Detect which cell encompasses the target text, then output its [X, Y] center coordinate. 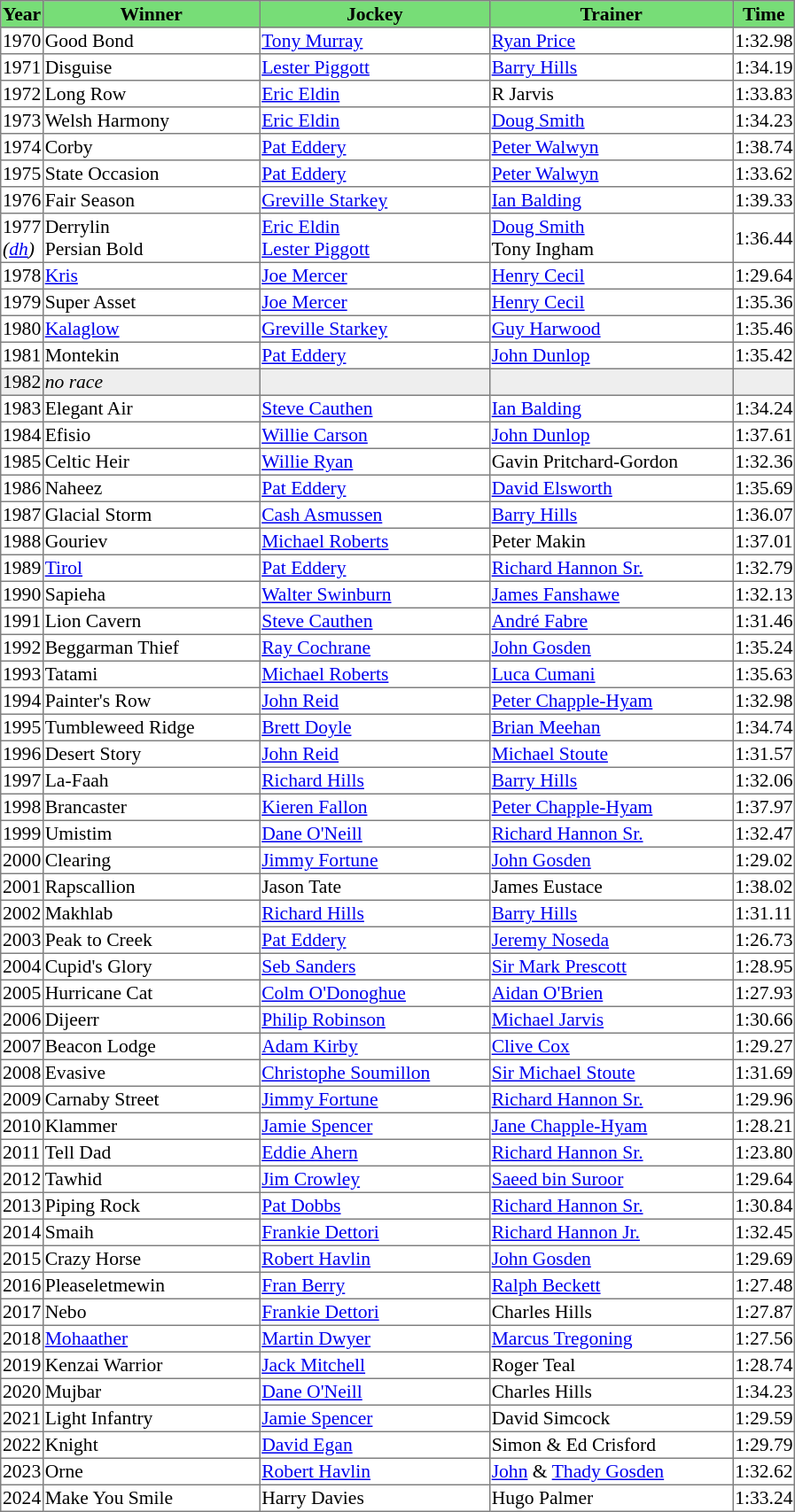
Kieren Fallon [375, 807]
1985 [22, 461]
Brett Doyle [375, 727]
Rapscallion [151, 887]
Carnaby Street [151, 1099]
1973 [22, 120]
1:32.36 [764, 461]
Jack Mitchell [375, 1365]
2007 [22, 1046]
Tawhid [151, 1179]
2001 [22, 887]
Guy Harwood [611, 329]
1991 [22, 621]
Evasive [151, 1073]
2009 [22, 1099]
Aidan O'Brien [611, 993]
1:32.06 [764, 780]
1:35.69 [764, 488]
1:30.66 [764, 1020]
Mujbar [151, 1392]
1:32.47 [764, 834]
1:31.69 [764, 1073]
André Fabre [611, 621]
1980 [22, 329]
Fran Berry [375, 1285]
James Eustace [611, 887]
1995 [22, 727]
Ralph Beckett [611, 1285]
Corby [151, 147]
1:29.59 [764, 1418]
Sir Mark Prescott [611, 966]
State Occasion [151, 174]
1976 [22, 200]
Mohaather [151, 1338]
1:28.21 [764, 1126]
Umistim [151, 834]
Hurricane Cat [151, 993]
1:29.69 [764, 1259]
1:37.61 [764, 435]
2002 [22, 913]
1978 [22, 275]
2014 [22, 1232]
1:38.74 [764, 147]
1984 [22, 435]
Efisio [151, 435]
1:30.84 [764, 1206]
Doug SmithTony Ingham [611, 238]
2022 [22, 1445]
Walter Swinburn [375, 594]
Pleaseletmewin [151, 1285]
Eddie Ahern [375, 1152]
Willie Carson [375, 435]
1:29.79 [764, 1445]
1:35.24 [764, 647]
1:29.02 [764, 860]
David Elsworth [611, 488]
Martin Dwyer [375, 1338]
2020 [22, 1392]
Good Bond [151, 41]
Klammer [151, 1126]
Trainer [611, 14]
Fair Season [151, 200]
Piping Rock [151, 1206]
1994 [22, 701]
1:29.96 [764, 1099]
1970 [22, 41]
Jockey [375, 14]
2003 [22, 940]
1:35.46 [764, 329]
Crazy Horse [151, 1259]
2000 [22, 860]
Clearing [151, 860]
1982 [22, 382]
1:34.24 [764, 408]
Hugo Palmer [611, 1498]
1977(dh) [22, 238]
1:31.11 [764, 913]
2016 [22, 1285]
1:35.63 [764, 674]
Kris [151, 275]
1:27.87 [764, 1312]
Jim Crowley [375, 1179]
Ray Cochrane [375, 647]
Welsh Harmony [151, 120]
2021 [22, 1418]
Gouriev [151, 541]
John & Thady Gosden [611, 1471]
Sir Michael Stoute [611, 1073]
Winner [151, 14]
Knight [151, 1445]
1:39.33 [764, 200]
1:23.80 [764, 1152]
2019 [22, 1365]
Marcus Tregoning [611, 1338]
1:36.07 [764, 515]
1971 [22, 67]
1:26.73 [764, 940]
Doug Smith [611, 120]
Montekin [151, 355]
1990 [22, 594]
2013 [22, 1206]
1:35.36 [764, 302]
Seb Sanders [375, 966]
Simon & Ed Crisford [611, 1445]
1:34.74 [764, 727]
Long Row [151, 94]
1:38.02 [764, 887]
1:28.74 [764, 1365]
1992 [22, 647]
Dijeerr [151, 1020]
Tell Dad [151, 1152]
Christophe Soumillon [375, 1073]
Kenzai Warrior [151, 1365]
2006 [22, 1020]
Makhlab [151, 913]
Tumbleweed Ridge [151, 727]
Kalaglow [151, 329]
Year [22, 14]
2023 [22, 1471]
Philip Robinson [375, 1020]
Saeed bin Suroor [611, 1179]
Michael Stoute [611, 754]
Willie Ryan [375, 461]
Roger Teal [611, 1365]
Eric EldinLester Piggott [375, 238]
1:32.13 [764, 594]
Lester Piggott [375, 67]
1983 [22, 408]
1972 [22, 94]
1:27.93 [764, 993]
DerrylinPersian Bold [151, 238]
1:36.44 [764, 238]
Peter Makin [611, 541]
1:37.97 [764, 807]
1986 [22, 488]
Smaih [151, 1232]
Tatami [151, 674]
Orne [151, 1471]
1:33.62 [764, 174]
Beggarman Thief [151, 647]
1997 [22, 780]
1:27.48 [764, 1285]
Jason Tate [375, 887]
Make You Smile [151, 1498]
Pat Dobbs [375, 1206]
1:33.24 [764, 1498]
1:27.56 [764, 1338]
Desert Story [151, 754]
Jeremy Noseda [611, 940]
1:35.42 [764, 355]
Beacon Lodge [151, 1046]
Nebo [151, 1312]
Lion Cavern [151, 621]
Ryan Price [611, 41]
2017 [22, 1312]
James Fanshawe [611, 594]
1975 [22, 174]
Brian Meehan [611, 727]
2024 [22, 1498]
Peak to Creek [151, 940]
Time [764, 14]
Gavin Pritchard-Gordon [611, 461]
Light Infantry [151, 1418]
2008 [22, 1073]
Clive Cox [611, 1046]
Brancaster [151, 807]
Harry Davies [375, 1498]
1:32.45 [764, 1232]
Naheez [151, 488]
1988 [22, 541]
Michael Jarvis [611, 1020]
1:29.27 [764, 1046]
Sapieha [151, 594]
1:32.79 [764, 568]
1:37.01 [764, 541]
1996 [22, 754]
Glacial Storm [151, 515]
1974 [22, 147]
1:32.62 [764, 1471]
Cash Asmussen [375, 515]
Jane Chapple-Hyam [611, 1126]
1:33.83 [764, 94]
2010 [22, 1126]
2004 [22, 966]
Cupid's Glory [151, 966]
Elegant Air [151, 408]
1999 [22, 834]
1981 [22, 355]
2011 [22, 1152]
1979 [22, 302]
2018 [22, 1338]
La-Faah [151, 780]
1:28.95 [764, 966]
1:31.57 [764, 754]
Luca Cumani [611, 674]
Adam Kirby [375, 1046]
1987 [22, 515]
2015 [22, 1259]
David Simcock [611, 1418]
Super Asset [151, 302]
Tony Murray [375, 41]
Richard Hannon Jr. [611, 1232]
2005 [22, 993]
Disguise [151, 67]
Celtic Heir [151, 461]
1:34.19 [764, 67]
2012 [22, 1179]
1993 [22, 674]
Colm O'Donoghue [375, 993]
David Egan [375, 1445]
R Jarvis [611, 94]
Painter's Row [151, 701]
no race [151, 382]
1989 [22, 568]
1998 [22, 807]
Tirol [151, 568]
1:31.46 [764, 621]
